For the text-containing cell, return its midpoint in [x, y] coordinate format. 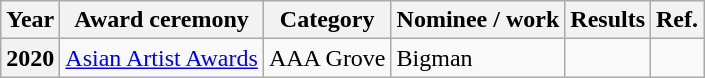
AAA Grove [327, 58]
2020 [30, 58]
Award ceremony [162, 20]
Ref. [678, 20]
Results [608, 20]
Nominee / work [478, 20]
Category [327, 20]
Bigman [478, 58]
Asian Artist Awards [162, 58]
Year [30, 20]
